Extract the [x, y] coordinate from the center of the cell holding the provided text.  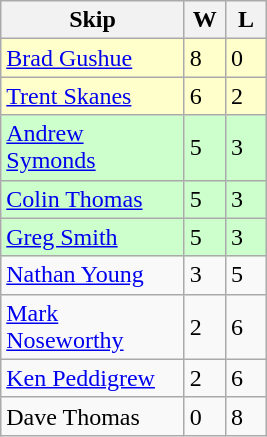
Mark Noseworthy [93, 326]
Trent Skanes [93, 96]
Nathan Young [93, 275]
Andrew Symonds [93, 148]
Ken Peddigrew [93, 378]
Dave Thomas [93, 416]
Greg Smith [93, 237]
Skip [93, 20]
Colin Thomas [93, 199]
L [246, 20]
W [204, 20]
Brad Gushue [93, 58]
